For the text-containing cell, return its midpoint in [x, y] coordinate format. 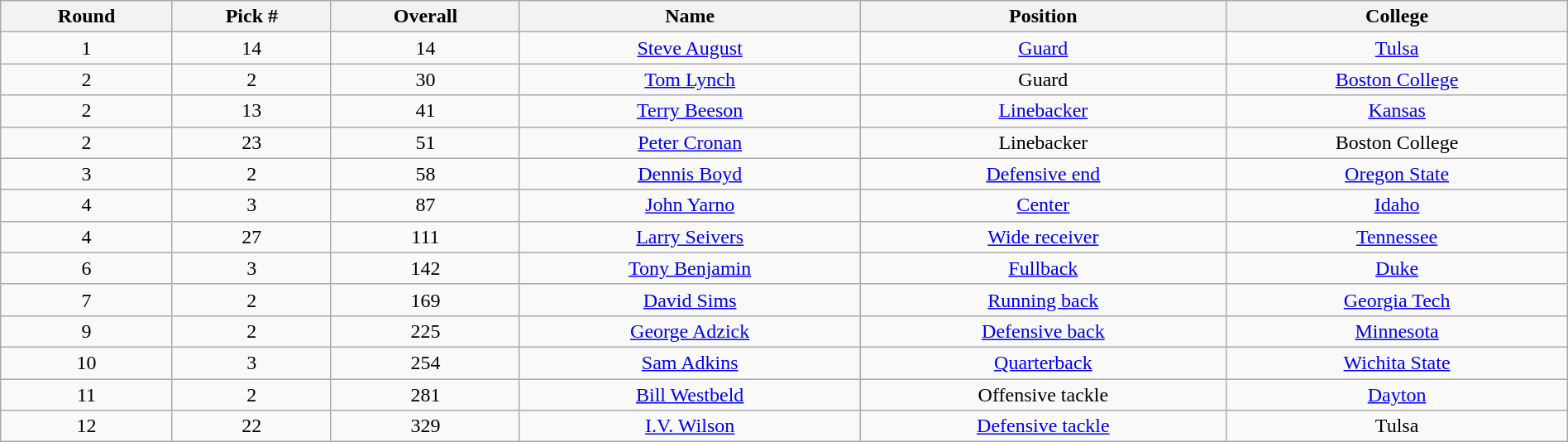
John Yarno [690, 205]
Idaho [1397, 205]
27 [251, 237]
Peter Cronan [690, 142]
225 [425, 331]
9 [87, 331]
Pick # [251, 17]
Fullback [1044, 268]
142 [425, 268]
Tony Benjamin [690, 268]
58 [425, 174]
Name [690, 17]
13 [251, 111]
87 [425, 205]
1 [87, 48]
Defensive back [1044, 331]
Running back [1044, 300]
Position [1044, 17]
Terry Beeson [690, 111]
Oregon State [1397, 174]
22 [251, 426]
George Adzick [690, 331]
David Sims [690, 300]
Defensive end [1044, 174]
329 [425, 426]
Defensive tackle [1044, 426]
10 [87, 363]
41 [425, 111]
254 [425, 363]
51 [425, 142]
23 [251, 142]
6 [87, 268]
Bill Westbeld [690, 395]
I.V. Wilson [690, 426]
111 [425, 237]
Georgia Tech [1397, 300]
Sam Adkins [690, 363]
Steve August [690, 48]
Dennis Boyd [690, 174]
College [1397, 17]
Duke [1397, 268]
Quarterback [1044, 363]
Dayton [1397, 395]
Larry Seivers [690, 237]
169 [425, 300]
281 [425, 395]
Offensive tackle [1044, 395]
Round [87, 17]
Tom Lynch [690, 79]
Kansas [1397, 111]
11 [87, 395]
Minnesota [1397, 331]
Overall [425, 17]
Tennessee [1397, 237]
30 [425, 79]
Wide receiver [1044, 237]
12 [87, 426]
7 [87, 300]
Center [1044, 205]
Wichita State [1397, 363]
